Pinpoint the cell where the given text exists, returning its [x, y] midpoint coordinate. 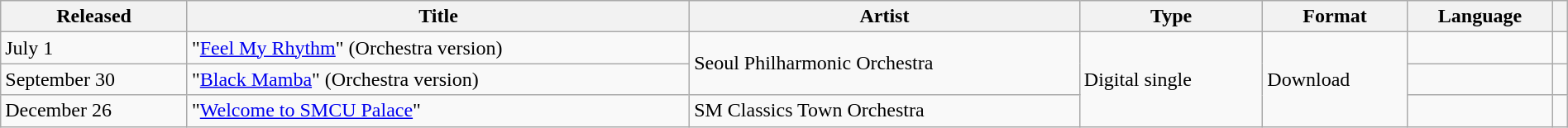
"Feel My Rhythm" (Orchestra version) [438, 48]
Download [1335, 79]
SM Classics Town Orchestra [885, 111]
"Black Mamba" (Orchestra version) [438, 79]
December 26 [94, 111]
Artist [885, 17]
Title [438, 17]
Seoul Philharmonic Orchestra [885, 64]
Type [1171, 17]
Format [1335, 17]
July 1 [94, 48]
Language [1480, 17]
"Welcome to SMCU Palace" [438, 111]
Released [94, 17]
September 30 [94, 79]
Digital single [1171, 79]
